Detect which cell encompasses the target text, then output its [x, y] center coordinate. 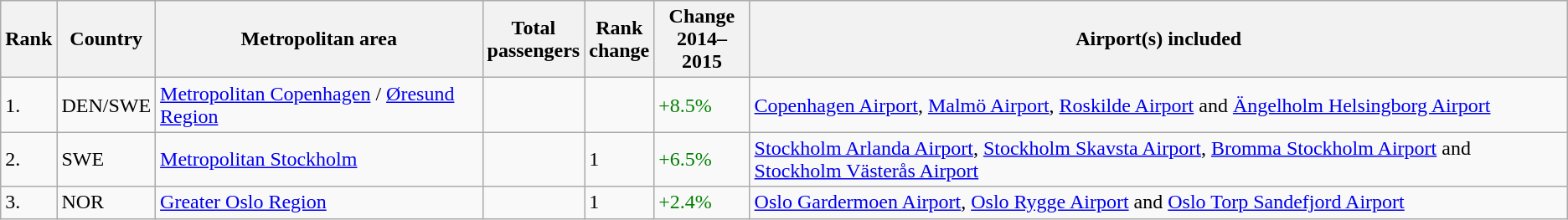
Rank [28, 39]
Airport(s) included [1158, 39]
Stockholm Arlanda Airport, Stockholm Skavsta Airport, Bromma Stockholm Airport and Stockholm Västerås Airport [1158, 159]
+2.4% [702, 202]
Metropolitan Stockholm [319, 159]
3. [28, 202]
1. [28, 105]
Metropolitan Copenhagen / Øresund Region [319, 105]
Metropolitan area [319, 39]
2. [28, 159]
Change2014–2015 [702, 39]
Totalpassengers [534, 39]
SWE [106, 159]
Country [106, 39]
Rankchange [620, 39]
Greater Oslo Region [319, 202]
+6.5% [702, 159]
DEN/SWE [106, 105]
Copenhagen Airport, Malmö Airport, Roskilde Airport and Ängelholm Helsingborg Airport [1158, 105]
+8.5% [702, 105]
Oslo Gardermoen Airport, Oslo Rygge Airport and Oslo Torp Sandefjord Airport [1158, 202]
NOR [106, 202]
